Capture the cell that displays the provided text and extract its (x, y) central coordinate. 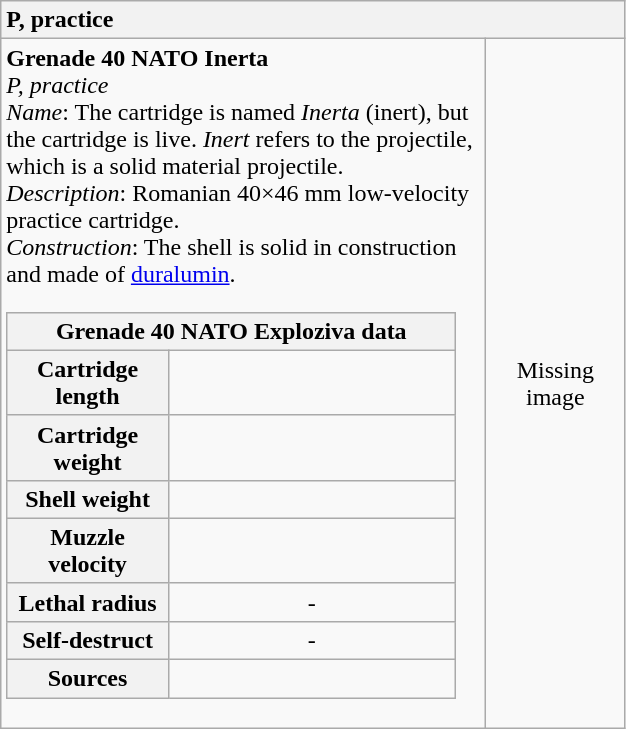
Cartridge length (88, 382)
Muzzle velocity (88, 550)
Missing image (556, 384)
Cartridge weight (88, 448)
Lethal radius (88, 602)
P, practice (313, 20)
Sources (88, 679)
Shell weight (88, 499)
Self-destruct (88, 640)
Grenade 40 NATO Exploziva data (231, 331)
